Search for the cell housing the specified text and yield its [X, Y] center coordinate. 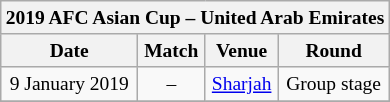
9 January 2019 [70, 84]
Round [334, 50]
Date [70, 50]
Group stage [334, 84]
Match [172, 50]
– [172, 84]
Sharjah [242, 84]
2019 AFC Asian Cup – United Arab Emirates [195, 18]
Venue [242, 50]
